Determine the (x, y) coordinate at the center of the cell enclosing the given text.  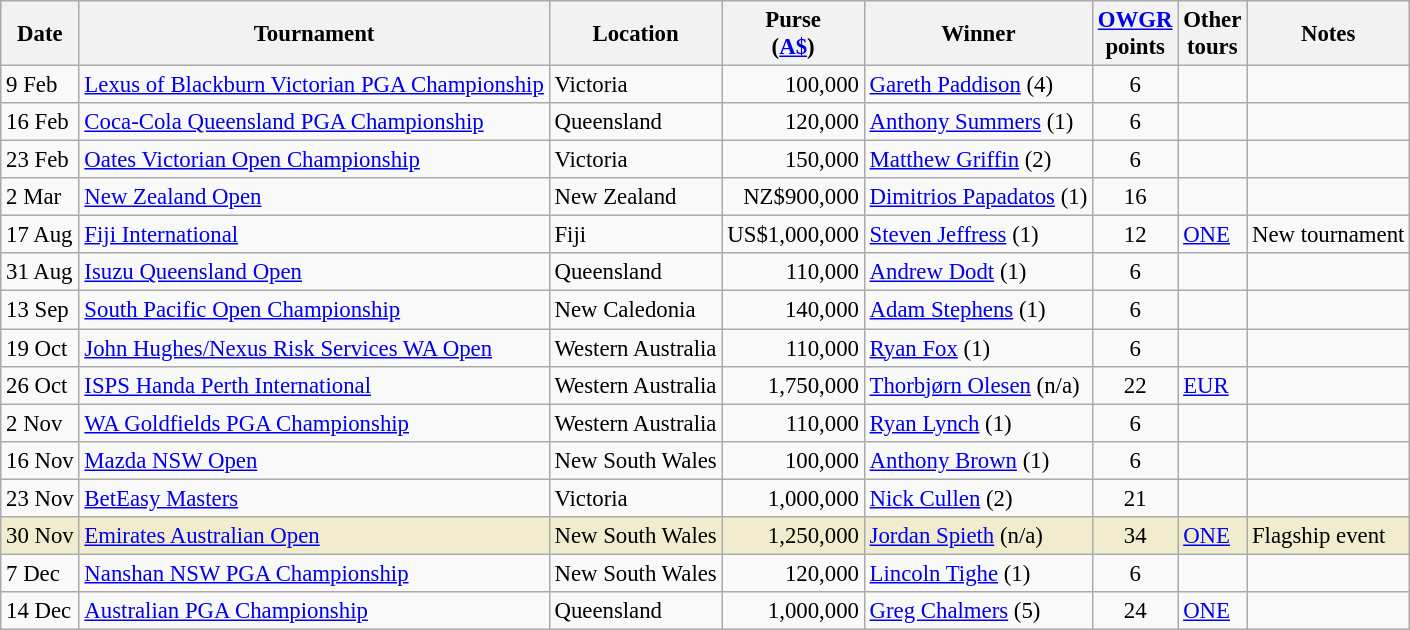
26 Oct (40, 385)
US$1,000,000 (793, 235)
22 (1136, 385)
Anthony Summers (1) (978, 122)
Coca-Cola Queensland PGA Championship (314, 122)
Lexus of Blackburn Victorian PGA Championship (314, 85)
Purse(A$) (793, 34)
New Zealand Open (314, 197)
Isuzu Queensland Open (314, 273)
Flagship event (1328, 536)
9 Feb (40, 85)
Date (40, 34)
17 Aug (40, 235)
New Caledonia (636, 310)
Anthony Brown (1) (978, 460)
150,000 (793, 160)
Fiji (636, 235)
16 Nov (40, 460)
Fiji International (314, 235)
OWGRpoints (1136, 34)
Oates Victorian Open Championship (314, 160)
21 (1136, 498)
Thorbjørn Olesen (n/a) (978, 385)
19 Oct (40, 348)
140,000 (793, 310)
Steven Jeffress (1) (978, 235)
New tournament (1328, 235)
Matthew Griffin (2) (978, 160)
NZ$900,000 (793, 197)
Dimitrios Papadatos (1) (978, 197)
BetEasy Masters (314, 498)
Notes (1328, 34)
EUR (1212, 385)
30 Nov (40, 536)
Ryan Fox (1) (978, 348)
1,750,000 (793, 385)
Winner (978, 34)
1,250,000 (793, 536)
2 Nov (40, 423)
Andrew Dodt (1) (978, 273)
South Pacific Open Championship (314, 310)
Nick Cullen (2) (978, 498)
Location (636, 34)
Mazda NSW Open (314, 460)
Tournament (314, 34)
31 Aug (40, 273)
WA Goldfields PGA Championship (314, 423)
Greg Chalmers (5) (978, 611)
16 Feb (40, 122)
Othertours (1212, 34)
13 Sep (40, 310)
34 (1136, 536)
New Zealand (636, 197)
Lincoln Tighe (1) (978, 573)
Emirates Australian Open (314, 536)
John Hughes/Nexus Risk Services WA Open (314, 348)
23 Feb (40, 160)
ISPS Handa Perth International (314, 385)
7 Dec (40, 573)
Ryan Lynch (1) (978, 423)
Adam Stephens (1) (978, 310)
2 Mar (40, 197)
12 (1136, 235)
Gareth Paddison (4) (978, 85)
Jordan Spieth (n/a) (978, 536)
16 (1136, 197)
Australian PGA Championship (314, 611)
Nanshan NSW PGA Championship (314, 573)
23 Nov (40, 498)
24 (1136, 611)
14 Dec (40, 611)
